Identify which cell holds the provided text, then report its (x, y) central coordinate. 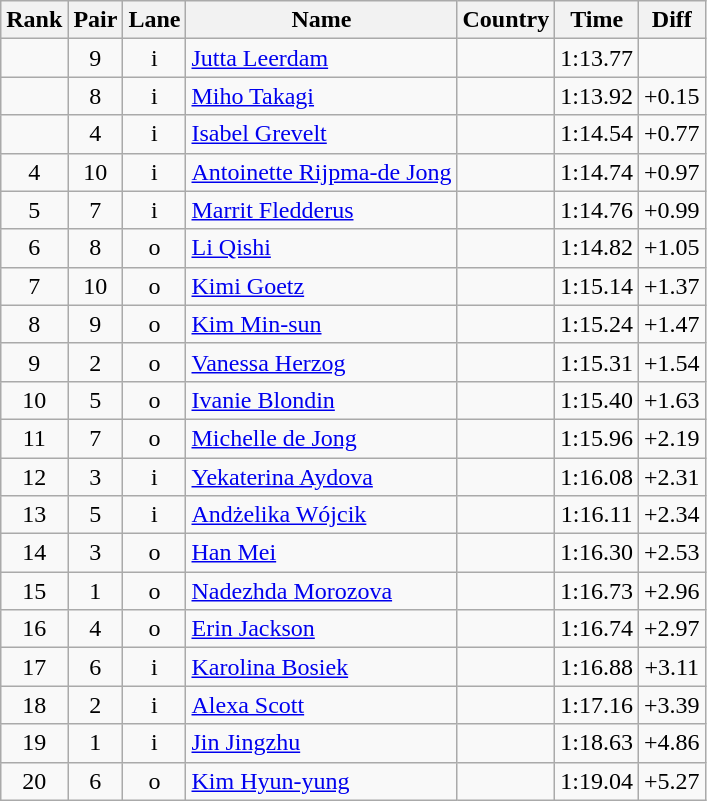
+0.77 (672, 134)
+2.53 (672, 553)
18 (34, 705)
+4.86 (672, 743)
Time (597, 20)
+1.37 (672, 286)
Alexa Scott (322, 705)
+1.47 (672, 324)
Li Qishi (322, 248)
Nadezhda Morozova (322, 591)
Michelle de Jong (322, 438)
Antoinette Rijpma-de Jong (322, 172)
Jutta Leerdam (322, 58)
Ivanie Blondin (322, 400)
1:15.14 (597, 286)
1:14.76 (597, 210)
Karolina Bosiek (322, 667)
1:13.77 (597, 58)
1:16.74 (597, 629)
+2.34 (672, 515)
Yekaterina Aydova (322, 477)
+1.54 (672, 362)
19 (34, 743)
Diff (672, 20)
+1.63 (672, 400)
1:17.16 (597, 705)
Name (322, 20)
1:16.08 (597, 477)
1:18.63 (597, 743)
1:16.73 (597, 591)
1:15.31 (597, 362)
+2.96 (672, 591)
12 (34, 477)
+2.31 (672, 477)
Miho Takagi (322, 96)
1:16.11 (597, 515)
1:14.74 (597, 172)
Kim Min-sun (322, 324)
+0.97 (672, 172)
1:15.24 (597, 324)
Rank (34, 20)
Country (506, 20)
Kim Hyun-yung (322, 781)
Pair (96, 20)
Marrit Fledderus (322, 210)
+2.19 (672, 438)
Jin Jingzhu (322, 743)
17 (34, 667)
15 (34, 591)
16 (34, 629)
1:13.92 (597, 96)
1:19.04 (597, 781)
Kimi Goetz (322, 286)
13 (34, 515)
Han Mei (322, 553)
20 (34, 781)
Andżelika Wójcik (322, 515)
Lane (154, 20)
14 (34, 553)
11 (34, 438)
Vanessa Herzog (322, 362)
1:15.96 (597, 438)
+0.99 (672, 210)
+5.27 (672, 781)
1:14.82 (597, 248)
+0.15 (672, 96)
+3.11 (672, 667)
+2.97 (672, 629)
Erin Jackson (322, 629)
1:16.30 (597, 553)
+3.39 (672, 705)
+1.05 (672, 248)
1:16.88 (597, 667)
1:15.40 (597, 400)
1:14.54 (597, 134)
Isabel Grevelt (322, 134)
